Determine the [x, y] coordinate at the center of the cell enclosing the given text.  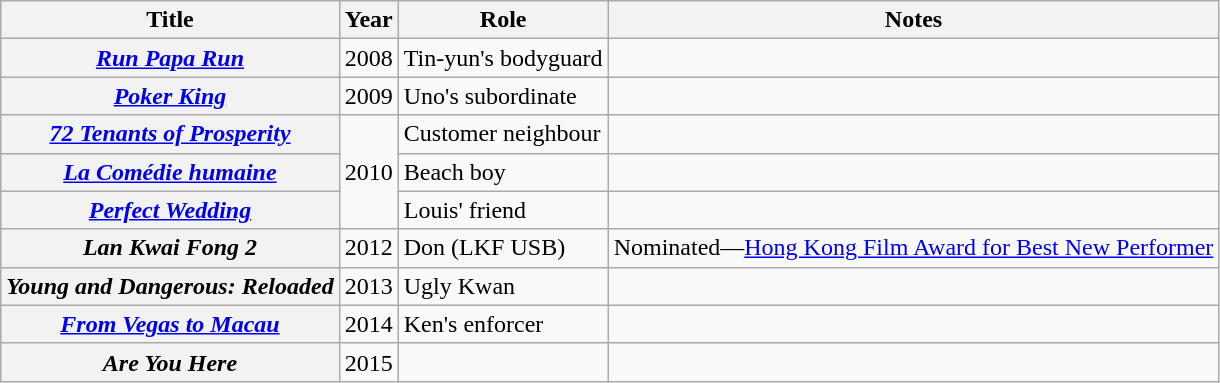
2012 [368, 248]
Notes [914, 20]
Ugly Kwan [503, 286]
2008 [368, 58]
2013 [368, 286]
Run Papa Run [170, 58]
Ken's enforcer [503, 324]
Uno's subordinate [503, 96]
2014 [368, 324]
Beach boy [503, 172]
Don (LKF USB) [503, 248]
From Vegas to Macau [170, 324]
Young and Dangerous: Reloaded [170, 286]
Are You Here [170, 362]
Louis' friend [503, 210]
Poker King [170, 96]
Nominated—Hong Kong Film Award for Best New Performer [914, 248]
Role [503, 20]
2010 [368, 172]
72 Tenants of Prosperity [170, 134]
Lan Kwai Fong 2 [170, 248]
Year [368, 20]
Title [170, 20]
Perfect Wedding [170, 210]
2015 [368, 362]
La Comédie humaine [170, 172]
Customer neighbour [503, 134]
2009 [368, 96]
Tin-yun's bodyguard [503, 58]
